For the text-containing cell, return its midpoint in (x, y) coordinate format. 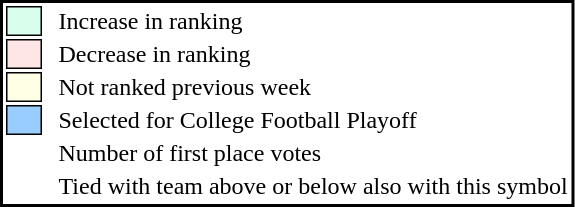
Not ranked previous week (313, 87)
Increase in ranking (313, 21)
Number of first place votes (313, 153)
Selected for College Football Playoff (313, 120)
Tied with team above or below also with this symbol (313, 186)
Decrease in ranking (313, 54)
